Output the [X, Y] coordinate of the center of the cell containing the given text.  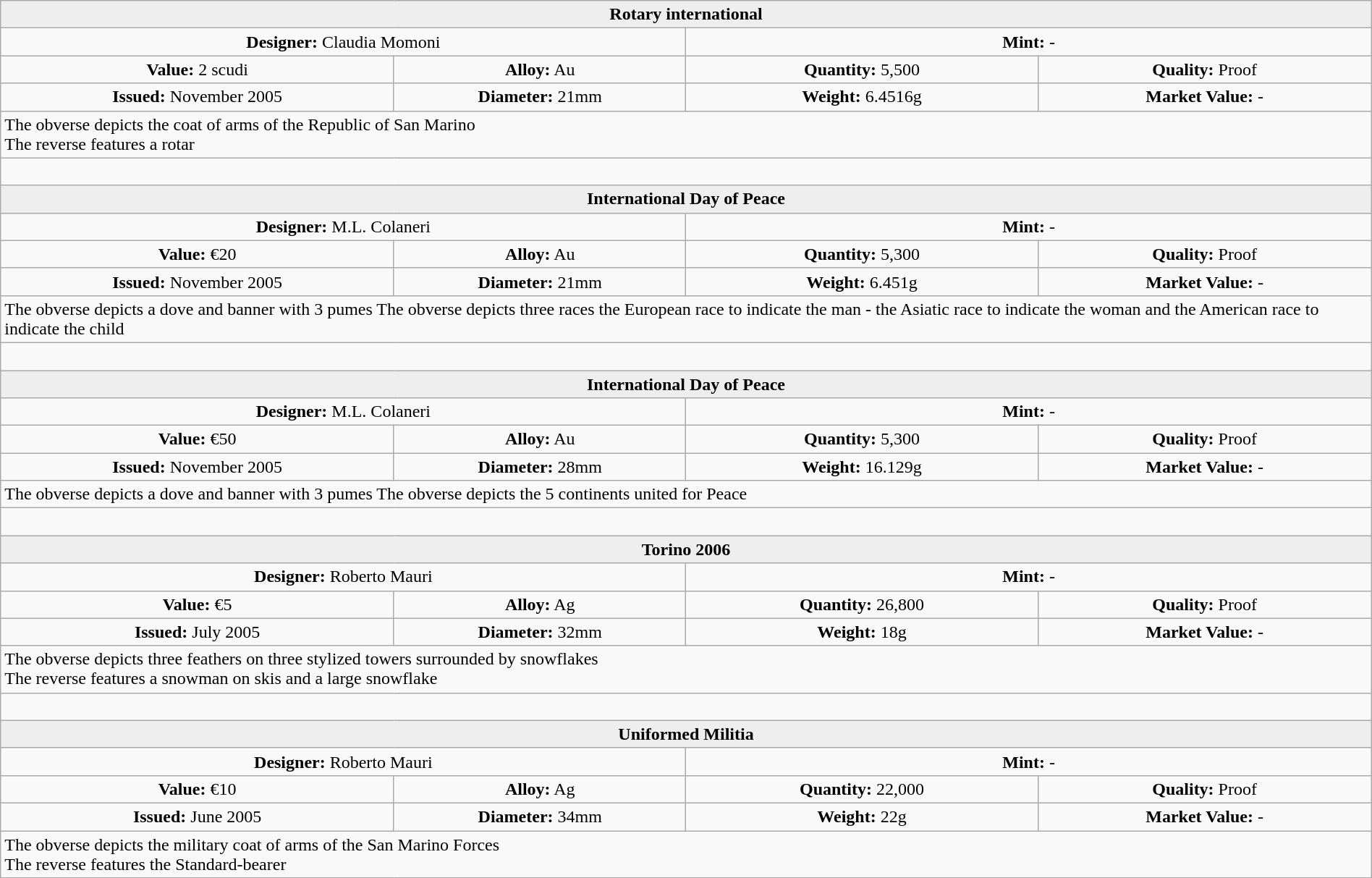
Value: €50 [198, 439]
The obverse depicts three feathers on three stylized towers surrounded by snowflakesThe reverse features a snowman on skis and a large snowflake [686, 669]
Weight: 22g [862, 816]
Quantity: 22,000 [862, 789]
Weight: 16.129g [862, 467]
Value: €20 [198, 254]
Torino 2006 [686, 549]
Weight: 18g [862, 632]
Designer: Claudia Momoni [343, 42]
Diameter: 32mm [540, 632]
Rotary international [686, 14]
Weight: 6.451g [862, 282]
Diameter: 28mm [540, 467]
Value: €5 [198, 604]
Quantity: 5,500 [862, 69]
Quantity: 26,800 [862, 604]
Issued: June 2005 [198, 816]
Uniformed Militia [686, 734]
The obverse depicts a dove and banner with 3 pumes The obverse depicts the 5 continents united for Peace [686, 494]
Issued: July 2005 [198, 632]
The obverse depicts the military coat of arms of the San Marino ForcesThe reverse features the Standard-bearer [686, 854]
Weight: 6.4516g [862, 97]
Diameter: 34mm [540, 816]
Value: €10 [198, 789]
Value: 2 scudi [198, 69]
The obverse depicts the coat of arms of the Republic of San MarinoThe reverse features a rotar [686, 135]
